Extract the (x, y) coordinate from the center of the cell holding the provided text.  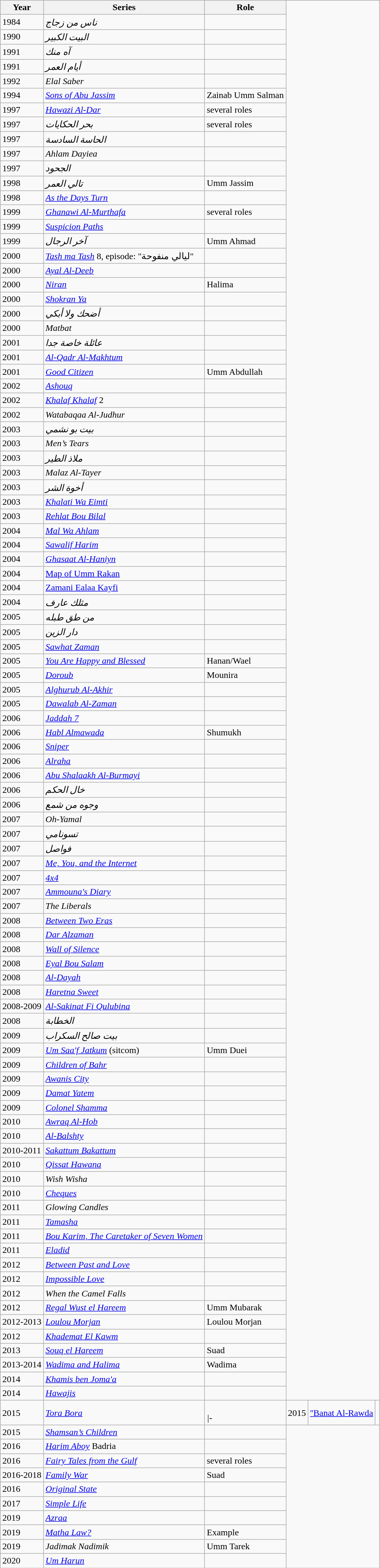
Khalaf Khalaf 2 (124, 400)
Khademat El Kawm (124, 1336)
آه منك (124, 52)
Eladid (124, 1250)
أضحك ولا أبكي (124, 314)
Al-Qadr Al-Makhtum (124, 357)
Azraa (124, 1518)
2017 (22, 1503)
Mal Wa Ahlam (124, 531)
Niran (124, 285)
Umm Ahmad (245, 241)
Shamsan’s Children (124, 1432)
Al-Sakinat Fi Qulubina (124, 1006)
Original State (124, 1489)
1994 (22, 95)
Hanan/Wael (245, 661)
بيت صالح السكراب (124, 1036)
Ammouna's Diary (124, 892)
Men’s Tears (124, 444)
Tora Bora (124, 1413)
1992 (22, 81)
خال الحكم (124, 790)
تالي العمر (124, 183)
Rehlat Bou Bilal (124, 516)
Suspicion Paths (124, 226)
Doroub (124, 675)
2013 (22, 1351)
Wadima and Halima (124, 1365)
Malaz Al-Tayer (124, 473)
Tamasha (124, 1222)
2008-2009 (22, 1006)
Abu Shalaakh Al-Burmayi (124, 775)
Hawajis (124, 1393)
Watabaqaa Al-Judhur (124, 414)
الجحود (124, 168)
You Are Happy and Blessed (124, 661)
Khamis ben Joma'a (124, 1379)
2013-2014 (22, 1365)
من طق طبله (124, 617)
Cheques (124, 1193)
Souq el Hareem (124, 1351)
Sawhat Zaman (124, 646)
الحاسة السادسة (124, 139)
Family War (124, 1475)
2016-2018 (22, 1475)
Ahlam Dayiea (124, 154)
Ghasaat Al-Haniyn (124, 559)
Series (124, 8)
أيام العمر (124, 67)
مثلك عارف (124, 602)
4x4 (124, 878)
The Liberals (124, 906)
2010-2011 (22, 1150)
Qissat Hawana (124, 1165)
Role (245, 8)
''Banat Al-Rawda (341, 1413)
Colonel Shamma (124, 1108)
Umm Abdullah (245, 371)
Umm Jassim (245, 183)
Umm Duei (245, 1050)
Wall of Silence (124, 949)
أخوة الشر (124, 487)
Shokran Ya (124, 299)
عائلة خاصة جدا (124, 343)
Dawalab Al-Zaman (124, 704)
Dar Alzaman (124, 935)
Eyal Bou Salam (124, 963)
Mounira (245, 675)
وجوه من شمع (124, 805)
Matha Law? (124, 1532)
الخطابة (124, 1021)
As the Days Turn (124, 198)
Umm Mubarak (245, 1307)
آخر الرجال (124, 241)
Me, You, and the Internet (124, 863)
Ashouq (124, 386)
Matbat (124, 328)
Wadima (245, 1365)
Regal Wust el Hareem (124, 1307)
Harim Aboy Badria (124, 1446)
دار الزين (124, 632)
Zamani Ealaa Kayfi (124, 588)
البيت الكبير (124, 37)
1984 (22, 22)
Ghanawi Al-Murthafa (124, 212)
Tash ma Tash 8, episode: "ليالي منفوحة" (124, 256)
Between Past and Love (124, 1265)
Alraha (124, 761)
Impossible Love (124, 1279)
Umm Tarek (245, 1546)
Jaddah 7 (124, 718)
Glowing Candles (124, 1207)
ناس من زجاج (124, 22)
تسونامي (124, 834)
Bou Karim, The Caretaker of Seven Women (124, 1236)
Simple Life (124, 1503)
|- (245, 1413)
Sakattum Bakattum (124, 1150)
When the Camel Falls (124, 1293)
Khalati Wa Eimti (124, 502)
Sniper (124, 747)
Al-Dayah (124, 978)
Fairy Tales from the Gulf (124, 1461)
بيت بو نشمي (124, 429)
Haretna Sweet (124, 992)
Um Harun (124, 1560)
Between Two Eras (124, 921)
Alghurub Al-Akhir (124, 690)
Um Saa'f Jatkum (sitcom) (124, 1050)
ملاذ الطير (124, 458)
Zainab Umm Salman (245, 95)
فواصل (124, 849)
Sons of Abu Jassim (124, 95)
Wish Wisha (124, 1179)
Ayal Al-Deeb (124, 270)
Good Citizen (124, 371)
Example (245, 1532)
Oh-Yamal (124, 819)
Al-Balshty (124, 1136)
Awraq Al-Hob (124, 1122)
Shumukh (245, 732)
Habl Almawada (124, 732)
Damat Yatem (124, 1093)
Halima (245, 285)
بحر الحكايات (124, 124)
Hawazi Al-Dar (124, 110)
Elal Saber (124, 81)
Sawalif Harim (124, 545)
Map of Umm Rakan (124, 573)
Awanis City (124, 1079)
1990 (22, 37)
Jadimak Nadimik (124, 1546)
2012-2013 (22, 1322)
Children of Bahr (124, 1064)
2020 (22, 1560)
Year (22, 8)
